From the cell containing the given text, extract its center point as [X, Y] coordinate. 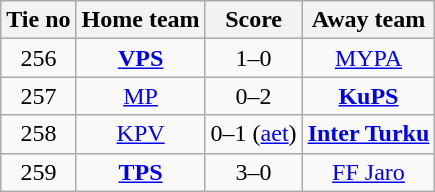
257 [38, 96]
0–2 [254, 96]
0–1 (aet) [254, 134]
MYPA [368, 58]
259 [38, 172]
VPS [140, 58]
256 [38, 58]
MP [140, 96]
258 [38, 134]
Away team [368, 20]
Tie no [38, 20]
Home team [140, 20]
3–0 [254, 172]
KuPS [368, 96]
Score [254, 20]
KPV [140, 134]
Inter Turku [368, 134]
1–0 [254, 58]
TPS [140, 172]
FF Jaro [368, 172]
